For the text-containing cell, return its midpoint in [X, Y] coordinate format. 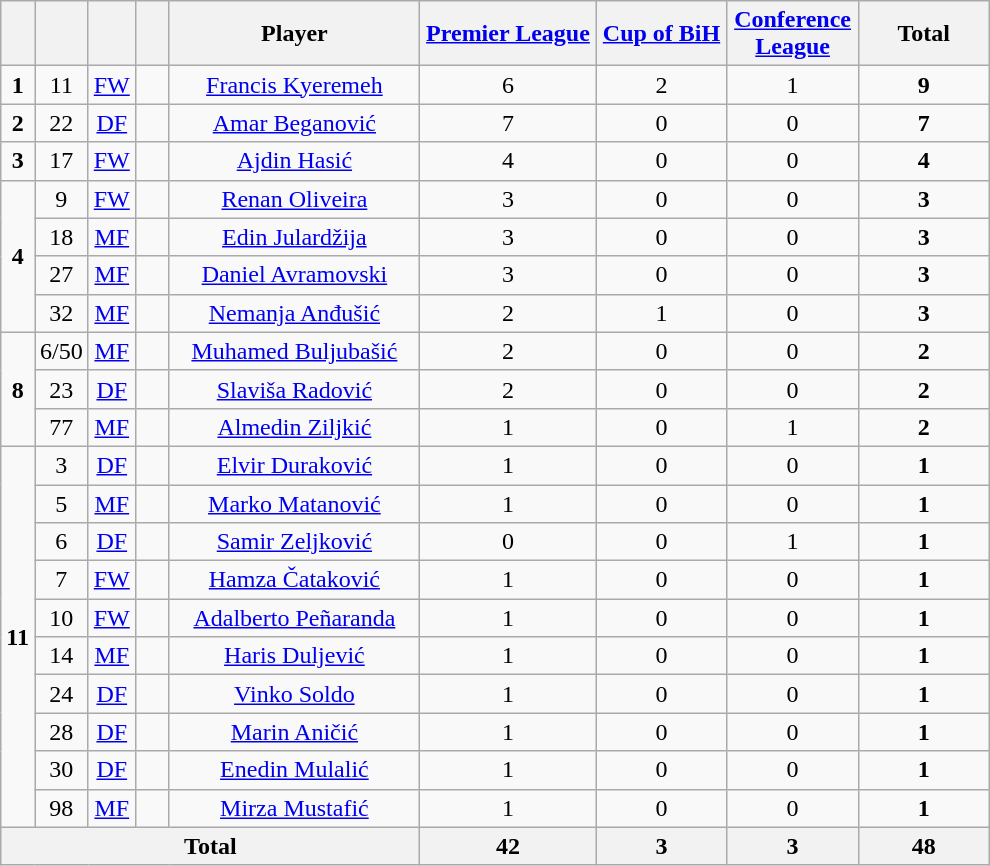
Daniel Avramovski [294, 275]
14 [61, 656]
32 [61, 313]
27 [61, 275]
Renan Oliveira [294, 199]
Edin Julardžija [294, 237]
Marin Aničić [294, 732]
Adalberto Peñaranda [294, 618]
24 [61, 694]
23 [61, 389]
Conference League [792, 34]
Muhamed Buljubašić [294, 351]
28 [61, 732]
Marko Matanović [294, 503]
42 [508, 846]
Francis Kyeremeh [294, 85]
Premier League [508, 34]
Ajdin Hasić [294, 161]
Slaviša Radović [294, 389]
6/50 [61, 351]
Almedin Ziljkić [294, 427]
Elvir Duraković [294, 465]
Enedin Mulalić [294, 770]
Samir Zeljković [294, 542]
22 [61, 123]
77 [61, 427]
10 [61, 618]
Amar Beganović [294, 123]
48 [924, 846]
17 [61, 161]
Nemanja Anđušić [294, 313]
Vinko Soldo [294, 694]
18 [61, 237]
98 [61, 808]
Haris Duljević [294, 656]
30 [61, 770]
Player [294, 34]
Mirza Mustafić [294, 808]
Cup of BiH [662, 34]
Hamza Čataković [294, 580]
5 [61, 503]
8 [18, 389]
